Provide the [X, Y] coordinate of the cell's center where the given text is located.  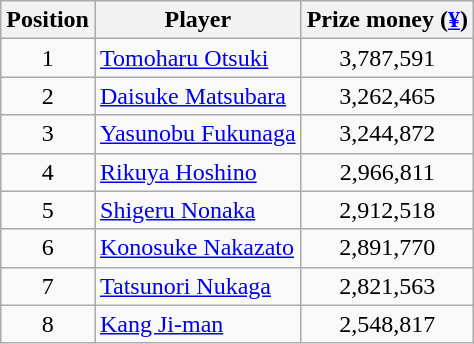
2,966,811 [387, 172]
Tatsunori Nukaga [198, 286]
6 [48, 248]
Position [48, 20]
2,548,817 [387, 324]
2,891,770 [387, 248]
Player [198, 20]
3,244,872 [387, 134]
Tomoharu Otsuki [198, 58]
Yasunobu Fukunaga [198, 134]
Kang Ji-man [198, 324]
Rikuya Hoshino [198, 172]
Shigeru Nonaka [198, 210]
3,262,465 [387, 96]
Daisuke Matsubara [198, 96]
7 [48, 286]
1 [48, 58]
Konosuke Nakazato [198, 248]
8 [48, 324]
5 [48, 210]
4 [48, 172]
Prize money (¥) [387, 20]
2,912,518 [387, 210]
3 [48, 134]
2,821,563 [387, 286]
2 [48, 96]
3,787,591 [387, 58]
